Output the [x, y] coordinate of the center of the cell containing the given text.  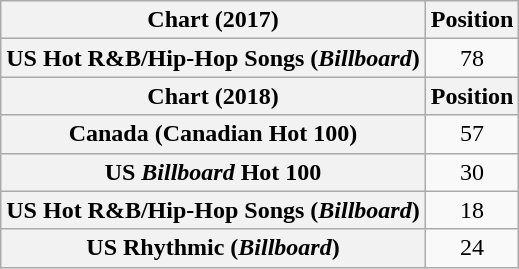
Chart (2018) [213, 96]
Canada (Canadian Hot 100) [213, 134]
78 [472, 58]
US Rhythmic (Billboard) [213, 248]
Chart (2017) [213, 20]
US Billboard Hot 100 [213, 172]
30 [472, 172]
57 [472, 134]
18 [472, 210]
24 [472, 248]
